Detect which cell encompasses the target text, then output its [x, y] center coordinate. 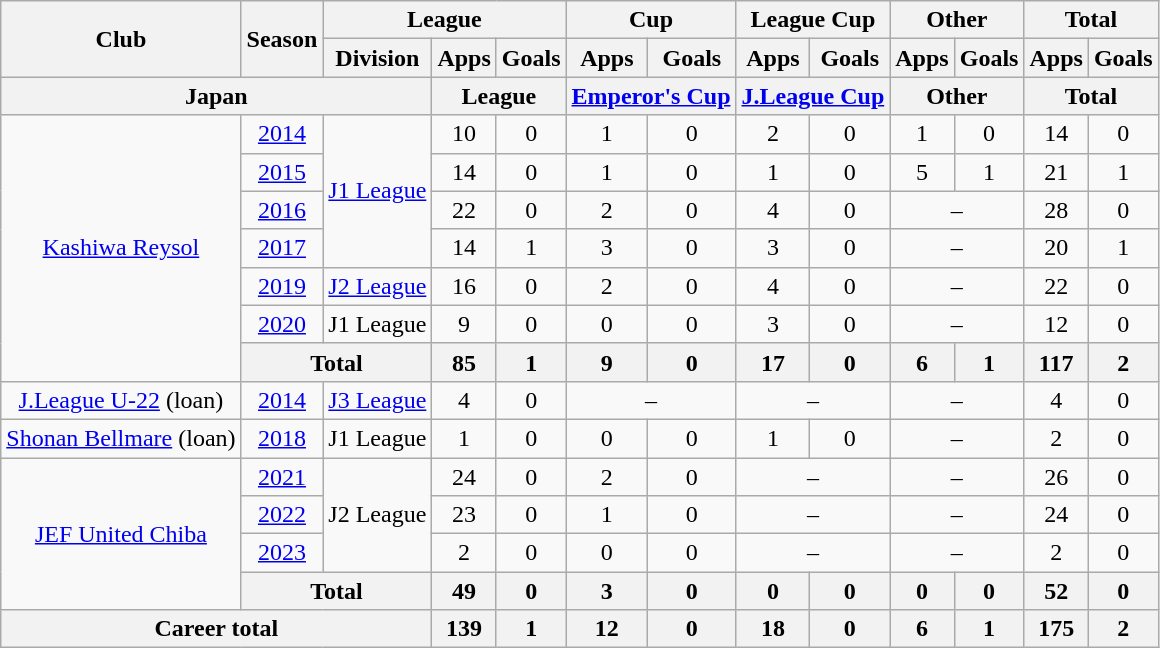
28 [1056, 210]
Emperor's Cup [651, 96]
21 [1056, 172]
139 [464, 629]
23 [464, 515]
J.League Cup [813, 96]
League Cup [813, 20]
2018 [282, 438]
2023 [282, 553]
2015 [282, 172]
Kashiwa Reysol [121, 248]
49 [464, 591]
18 [773, 629]
Cup [651, 20]
2019 [282, 286]
J3 League [378, 400]
Season [282, 39]
2016 [282, 210]
175 [1056, 629]
20 [1056, 248]
17 [773, 362]
10 [464, 134]
J.League U-22 (loan) [121, 400]
52 [1056, 591]
117 [1056, 362]
2022 [282, 515]
Japan [216, 96]
Career total [216, 629]
26 [1056, 477]
16 [464, 286]
Shonan Bellmare (loan) [121, 438]
2020 [282, 324]
2017 [282, 248]
5 [922, 172]
Club [121, 39]
JEF United Chiba [121, 534]
Division [378, 58]
85 [464, 362]
2021 [282, 477]
